Identify which cell holds the provided text, then report its (X, Y) central coordinate. 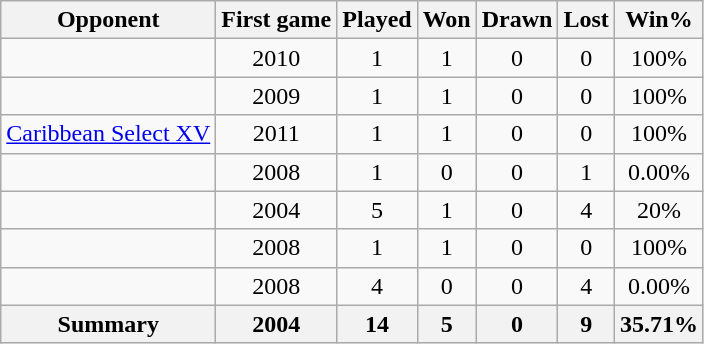
Played (377, 20)
Caribbean Select XV (108, 134)
Summary (108, 324)
35.71% (658, 324)
9 (586, 324)
2010 (276, 58)
20% (658, 210)
Lost (586, 20)
14 (377, 324)
First game (276, 20)
Win% (658, 20)
2009 (276, 96)
Opponent (108, 20)
2011 (276, 134)
Drawn (517, 20)
Won (446, 20)
